Output the (x, y) coordinate of the center of the cell containing the given text.  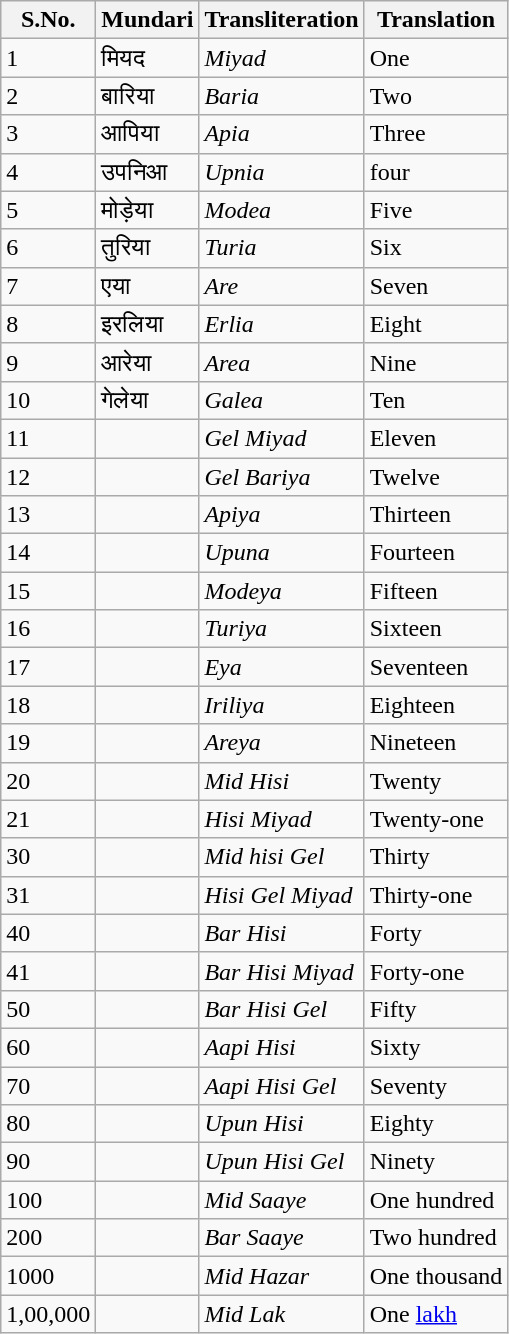
Areya (282, 743)
40 (48, 933)
Seventeen (436, 667)
Fifty (436, 1009)
Seventy (436, 1085)
Area (282, 362)
Forty-one (436, 971)
Turia (282, 248)
200 (48, 1238)
21 (48, 819)
Eya (282, 667)
Transliteration (282, 20)
8 (48, 324)
Bar Hisi Gel (282, 1009)
Ninety (436, 1162)
50 (48, 1009)
आपिया (148, 134)
18 (48, 705)
आरेया (148, 362)
Thirty-one (436, 895)
Nineteen (436, 743)
बारिया (148, 96)
14 (48, 553)
41 (48, 971)
Eight (436, 324)
11 (48, 438)
100 (48, 1200)
Fourteen (436, 553)
20 (48, 781)
3 (48, 134)
मियद (148, 58)
Twelve (436, 477)
Translation (436, 20)
गेलेया (148, 400)
13 (48, 515)
Twenty-one (436, 819)
Three (436, 134)
Bar Hisi (282, 933)
Eighty (436, 1124)
इरलिया (148, 324)
31 (48, 895)
17 (48, 667)
Galea (282, 400)
Apiya (282, 515)
1000 (48, 1276)
Aapi Hisi (282, 1047)
Two (436, 96)
Upnia (282, 172)
Two hundred (436, 1238)
Upuna (282, 553)
एया (148, 286)
60 (48, 1047)
Mid Hisi (282, 781)
Five (436, 210)
10 (48, 400)
मोड़ेया (148, 210)
16 (48, 629)
Turiya (282, 629)
1,00,000 (48, 1314)
2 (48, 96)
Mid hisi Gel (282, 857)
उपनिआ (148, 172)
Sixty (436, 1047)
Are (282, 286)
Modea (282, 210)
Upun Hisi Gel (282, 1162)
1 (48, 58)
Six (436, 248)
Modeya (282, 591)
तुरिया (148, 248)
4 (48, 172)
One thousand (436, 1276)
Nine (436, 362)
80 (48, 1124)
One lakh (436, 1314)
Thirty (436, 857)
Hisi Gel Miyad (282, 895)
6 (48, 248)
Mid Lak (282, 1314)
Upun Hisi (282, 1124)
Twenty (436, 781)
Baria (282, 96)
Iriliya (282, 705)
19 (48, 743)
Aapi Hisi Gel (282, 1085)
9 (48, 362)
Forty (436, 933)
Mid Hazar (282, 1276)
Eleven (436, 438)
Erlia (282, 324)
Hisi Miyad (282, 819)
Eighteen (436, 705)
Bar Saaye (282, 1238)
Mid Saaye (282, 1200)
Gel Miyad (282, 438)
Apia (282, 134)
One (436, 58)
15 (48, 591)
four (436, 172)
One hundred (436, 1200)
Gel Bariya (282, 477)
Thirteen (436, 515)
Fifteen (436, 591)
Mundari (148, 20)
5 (48, 210)
Seven (436, 286)
Miyad (282, 58)
70 (48, 1085)
12 (48, 477)
S.No. (48, 20)
30 (48, 857)
7 (48, 286)
90 (48, 1162)
Bar Hisi Miyad (282, 971)
Sixteen (436, 629)
Ten (436, 400)
